Search for the cell housing the specified text and yield its [x, y] center coordinate. 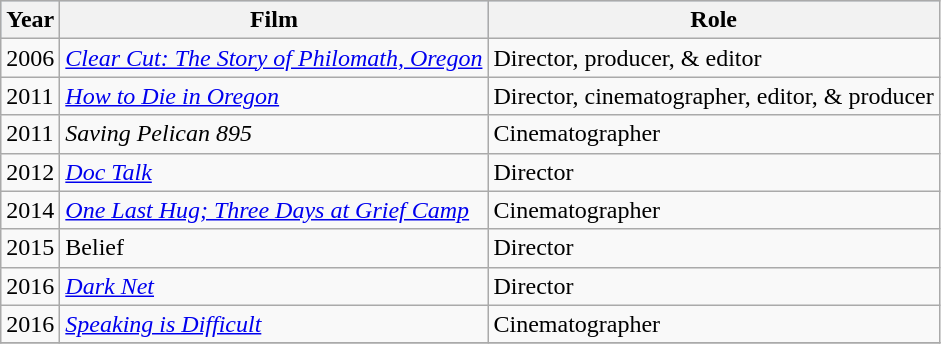
Year [30, 20]
2012 [30, 172]
2014 [30, 210]
Belief [274, 248]
Director, producer, & editor [714, 58]
Doc Talk [274, 172]
Director, cinematographer, editor, & producer [714, 96]
Dark Net [274, 286]
Film [274, 20]
How to Die in Oregon [274, 96]
Role [714, 20]
Saving Pelican 895 [274, 134]
2015 [30, 248]
Clear Cut: The Story of Philomath, Oregon [274, 58]
One Last Hug; Three Days at Grief Camp [274, 210]
2006 [30, 58]
Speaking is Difficult [274, 324]
